From the cell containing the given text, extract its center point as [X, Y] coordinate. 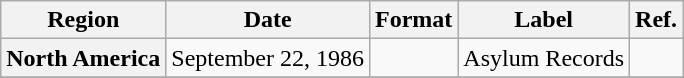
North America [84, 58]
Region [84, 20]
Asylum Records [544, 58]
Format [413, 20]
Date [268, 20]
Label [544, 20]
Ref. [656, 20]
September 22, 1986 [268, 58]
